Provide the [x, y] coordinate of the cell's center where the given text is located.  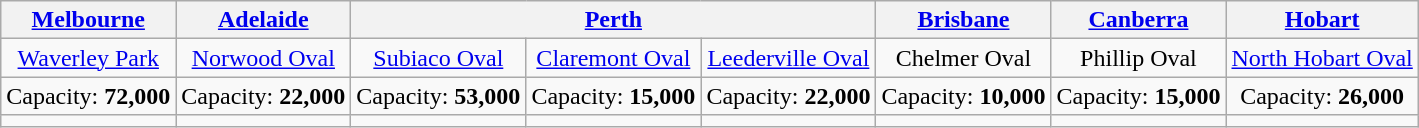
Waverley Park [88, 58]
Norwood Oval [264, 58]
Phillip Oval [1138, 58]
Perth [614, 20]
Capacity: 53,000 [438, 96]
Leederville Oval [788, 58]
Adelaide [264, 20]
Capacity: 72,000 [88, 96]
Subiaco Oval [438, 58]
Canberra [1138, 20]
Capacity: 10,000 [964, 96]
Melbourne [88, 20]
Brisbane [964, 20]
Hobart [1322, 20]
Claremont Oval [614, 58]
North Hobart Oval [1322, 58]
Capacity: 26,000 [1322, 96]
Chelmer Oval [964, 58]
